Provide the (X, Y) coordinate of the cell's center where the given text is located.  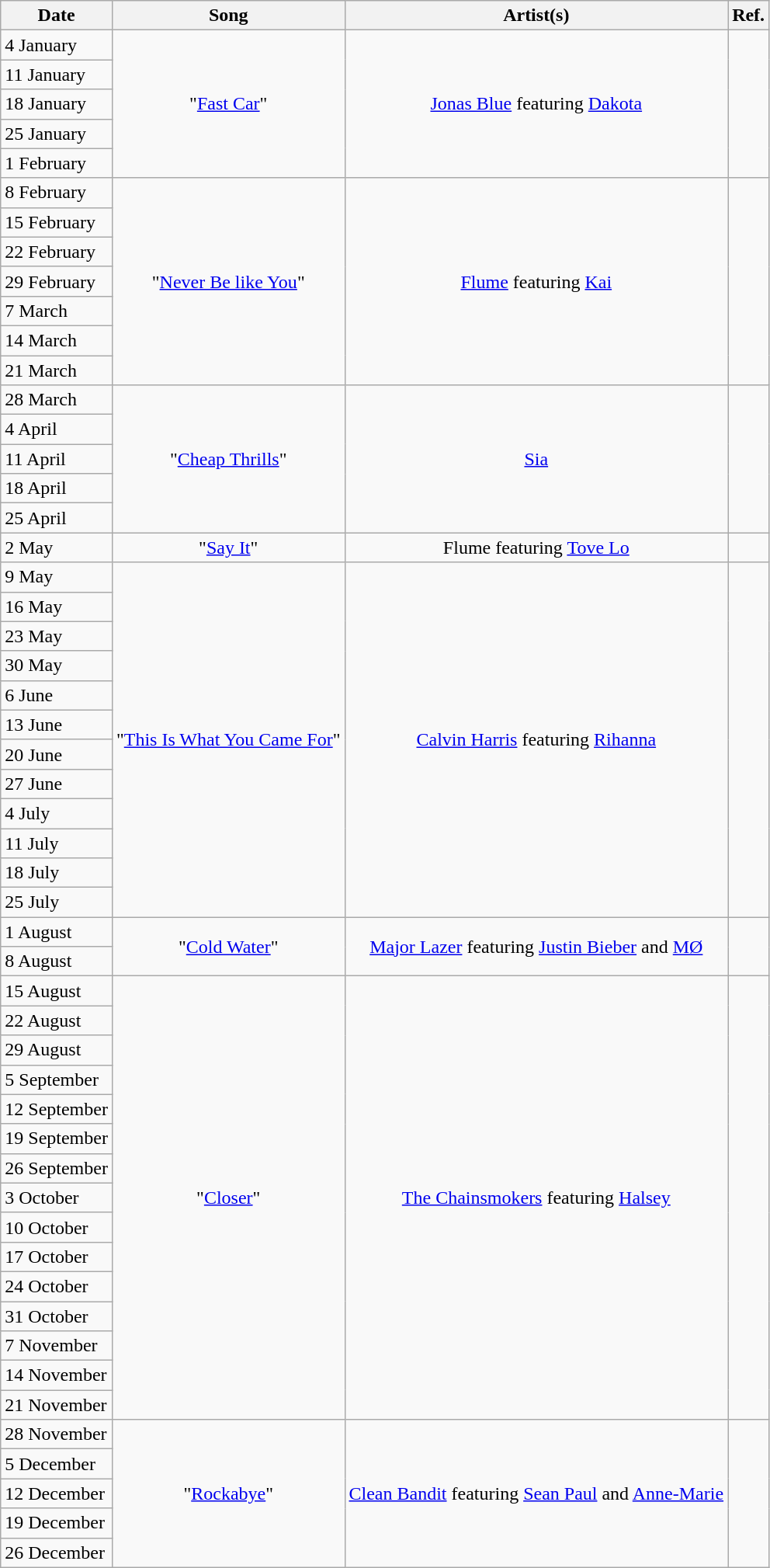
22 August (57, 1020)
Flume featuring Tove Lo (536, 548)
18 July (57, 873)
Calvin Harris featuring Rihanna (536, 739)
27 June (57, 784)
20 June (57, 754)
14 November (57, 1375)
Date (57, 16)
7 March (57, 311)
17 October (57, 1257)
25 July (57, 902)
23 May (57, 636)
12 December (57, 1493)
5 December (57, 1464)
1 August (57, 932)
29 August (57, 1050)
Jonas Blue featuring Dakota (536, 104)
19 December (57, 1523)
Flume featuring Kai (536, 281)
Song (228, 16)
Major Lazer featuring Justin Bieber and MØ (536, 947)
"Say It" (228, 548)
5 September (57, 1080)
4 April (57, 429)
29 February (57, 281)
16 May (57, 607)
25 April (57, 518)
The Chainsmokers featuring Halsey (536, 1198)
22 February (57, 252)
28 March (57, 400)
2 May (57, 548)
15 February (57, 222)
"Cold Water" (228, 947)
18 January (57, 104)
11 July (57, 843)
"Closer" (228, 1198)
13 June (57, 725)
12 September (57, 1109)
31 October (57, 1316)
3 October (57, 1198)
1 February (57, 163)
21 November (57, 1405)
Ref. (748, 16)
14 March (57, 340)
"Fast Car" (228, 104)
7 November (57, 1346)
10 October (57, 1227)
24 October (57, 1286)
21 March (57, 370)
Artist(s) (536, 16)
4 January (57, 45)
26 December (57, 1552)
"This Is What You Came For" (228, 739)
8 August (57, 961)
26 September (57, 1168)
25 January (57, 134)
8 February (57, 193)
Sia (536, 459)
4 July (57, 813)
"Cheap Thrills" (228, 459)
"Rockabye" (228, 1493)
15 August (57, 991)
"Never Be like You" (228, 281)
28 November (57, 1434)
9 May (57, 577)
30 May (57, 666)
6 June (57, 695)
18 April (57, 488)
11 April (57, 459)
11 January (57, 75)
Clean Bandit featuring Sean Paul and Anne-Marie (536, 1493)
19 September (57, 1139)
